Return the [x, y] coordinate for the center point of the cell that contains the specified text.  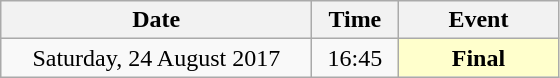
Time [355, 20]
Saturday, 24 August 2017 [156, 58]
Event [478, 20]
Final [478, 58]
Date [156, 20]
16:45 [355, 58]
